Locate the cell with the specified text and output its (x, y) center coordinate. 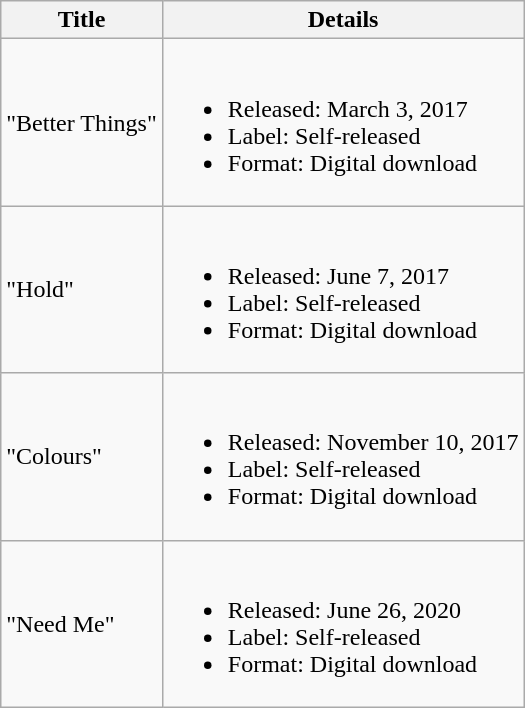
Details (343, 20)
"Better Things" (82, 122)
Title (82, 20)
Released: June 7, 2017Label: Self-releasedFormat: Digital download (343, 290)
Released: November 10, 2017Label: Self-releasedFormat: Digital download (343, 456)
Released: March 3, 2017Label: Self-releasedFormat: Digital download (343, 122)
"Need Me" (82, 624)
"Hold" (82, 290)
"Colours" (82, 456)
Released: June 26, 2020Label: Self-releasedFormat: Digital download (343, 624)
